For the text-containing cell, return its midpoint in (X, Y) coordinate format. 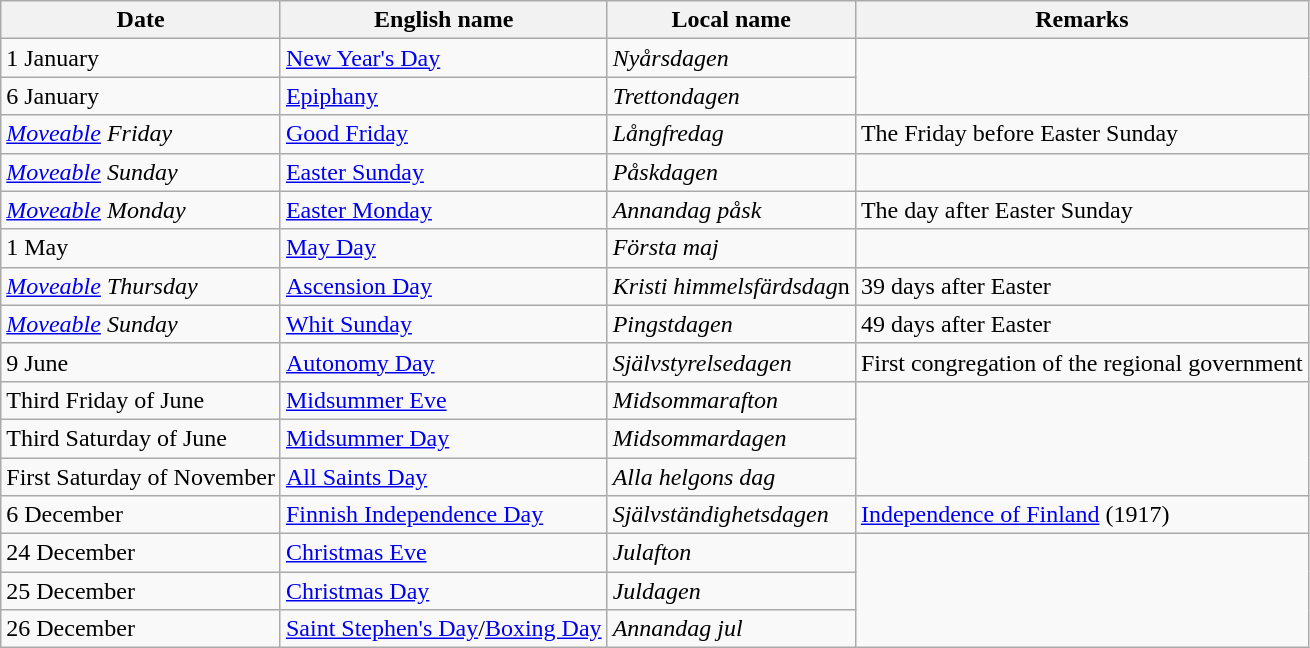
Epiphany (444, 96)
Självstyrelsedagen (731, 362)
Date (141, 20)
Långfredag (731, 134)
New Year's Day (444, 58)
Juldagen (731, 591)
Nyårsdagen (731, 58)
6 December (141, 515)
Pingstdagen (731, 324)
Trettondagen (731, 96)
Local name (731, 20)
Midsommardagen (731, 438)
Kristi himmelsfärdsdagn (731, 286)
Påskdagen (731, 172)
Christmas Day (444, 591)
Third Friday of June (141, 400)
First Saturday of November (141, 477)
Annandag jul (731, 629)
Finnish Independence Day (444, 515)
1 May (141, 248)
24 December (141, 553)
Whit Sunday (444, 324)
49 days after Easter (1082, 324)
Moveable Monday (141, 210)
25 December (141, 591)
Midsummer Day (444, 438)
Annandag påsk (731, 210)
Autonomy Day (444, 362)
Christmas Eve (444, 553)
All Saints Day (444, 477)
Saint Stephen's Day/Boxing Day (444, 629)
Easter Monday (444, 210)
Självständighetsdagen (731, 515)
Third Saturday of June (141, 438)
Moveable Thursday (141, 286)
1 January (141, 58)
Independence of Finland (1917) (1082, 515)
9 June (141, 362)
39 days after Easter (1082, 286)
English name (444, 20)
First congregation of the regional government (1082, 362)
Moveable Friday (141, 134)
Alla helgons dag (731, 477)
Good Friday (444, 134)
Easter Sunday (444, 172)
Julafton (731, 553)
May Day (444, 248)
The day after Easter Sunday (1082, 210)
Remarks (1082, 20)
Första maj (731, 248)
Ascension Day (444, 286)
Midsommarafton (731, 400)
6 January (141, 96)
26 December (141, 629)
Midsummer Eve (444, 400)
The Friday before Easter Sunday (1082, 134)
